Extract the (x, y) coordinate from the center of the cell holding the provided text.  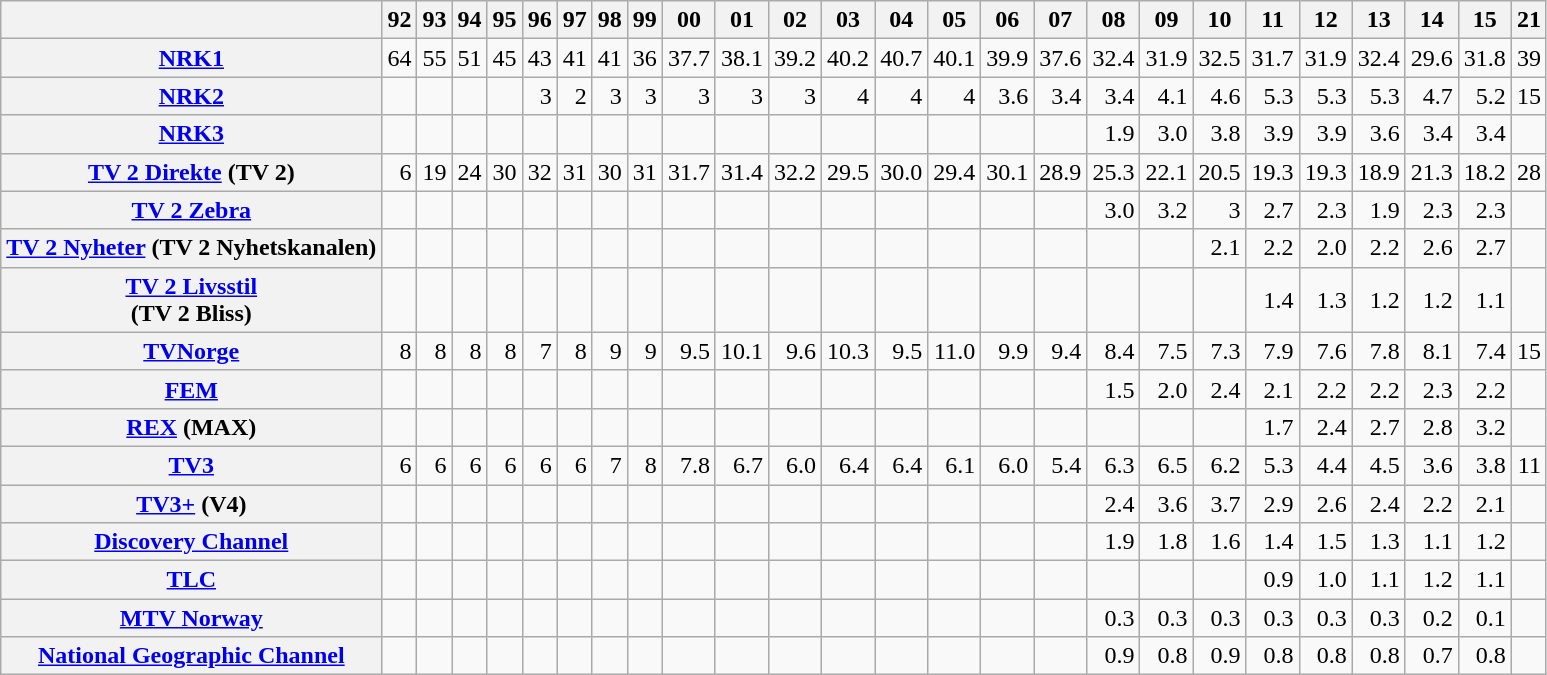
NRK2 (192, 96)
30.1 (1008, 172)
98 (610, 20)
39 (1528, 58)
7.5 (1166, 351)
19 (434, 172)
40.7 (902, 58)
22.1 (1166, 172)
07 (1060, 20)
00 (688, 20)
21 (1528, 20)
9.4 (1060, 351)
10.1 (742, 351)
94 (470, 20)
0.2 (1432, 618)
01 (742, 20)
7.9 (1272, 351)
08 (1114, 20)
National Geographic Channel (192, 656)
NRK3 (192, 134)
6.5 (1166, 465)
12 (1326, 20)
28 (1528, 172)
36 (644, 58)
29.4 (954, 172)
8.1 (1432, 351)
4.4 (1326, 465)
02 (794, 20)
18.9 (1378, 172)
4.5 (1378, 465)
2.8 (1432, 427)
MTV Norway (192, 618)
6.2 (1220, 465)
5.4 (1060, 465)
9.9 (1008, 351)
39.9 (1008, 58)
43 (540, 58)
TV3+ (V4) (192, 503)
51 (470, 58)
32.2 (794, 172)
95 (504, 20)
18.2 (1484, 172)
14 (1432, 20)
92 (400, 20)
7.6 (1326, 351)
13 (1378, 20)
29.6 (1432, 58)
55 (434, 58)
TV 2 Livsstil(TV 2 Bliss) (192, 300)
2 (574, 96)
Discovery Channel (192, 542)
20.5 (1220, 172)
TV3 (192, 465)
04 (902, 20)
10 (1220, 20)
6.3 (1114, 465)
TVNorge (192, 351)
93 (434, 20)
FEM (192, 389)
TV 2 Zebra (192, 210)
6.1 (954, 465)
1.6 (1220, 542)
38.1 (742, 58)
4.1 (1166, 96)
32.5 (1220, 58)
4.7 (1432, 96)
NRK1 (192, 58)
29.5 (848, 172)
24 (470, 172)
1.0 (1326, 580)
5.2 (1484, 96)
30.0 (902, 172)
TV 2 Nyheter (TV 2 Nyhetskanalen) (192, 248)
7.4 (1484, 351)
10.3 (848, 351)
2.9 (1272, 503)
45 (504, 58)
32 (540, 172)
21.3 (1432, 172)
8.4 (1114, 351)
03 (848, 20)
31.8 (1484, 58)
31.4 (742, 172)
0.1 (1484, 618)
06 (1008, 20)
40.1 (954, 58)
1.7 (1272, 427)
28.9 (1060, 172)
4.6 (1220, 96)
TLC (192, 580)
1.8 (1166, 542)
64 (400, 58)
25.3 (1114, 172)
0.7 (1432, 656)
REX (MAX) (192, 427)
37.7 (688, 58)
3.7 (1220, 503)
11.0 (954, 351)
6.7 (742, 465)
05 (954, 20)
40.2 (848, 58)
39.2 (794, 58)
96 (540, 20)
09 (1166, 20)
97 (574, 20)
7.3 (1220, 351)
9.6 (794, 351)
TV 2 Direkte (TV 2) (192, 172)
99 (644, 20)
37.6 (1060, 58)
